Locate the cell with the specified text and output its [x, y] center coordinate. 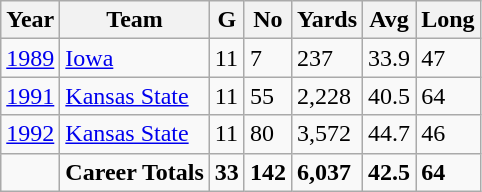
46 [448, 134]
Long [448, 20]
40.5 [390, 96]
237 [326, 58]
7 [268, 58]
Year [30, 20]
1991 [30, 96]
Yards [326, 20]
3,572 [326, 134]
55 [268, 96]
1989 [30, 58]
6,037 [326, 172]
Career Totals [135, 172]
42.5 [390, 172]
44.7 [390, 134]
Team [135, 20]
Avg [390, 20]
80 [268, 134]
1992 [30, 134]
142 [268, 172]
G [226, 20]
47 [448, 58]
2,228 [326, 96]
33 [226, 172]
33.9 [390, 58]
No [268, 20]
Iowa [135, 58]
